Locate the cell with the specified text and output its (x, y) center coordinate. 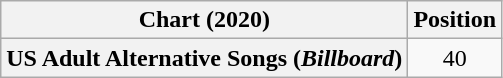
40 (455, 58)
Position (455, 20)
Chart (2020) (204, 20)
US Adult Alternative Songs (Billboard) (204, 58)
